Output the [x, y] coordinate of the center of the cell containing the given text.  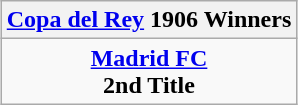
Madrid FC2nd Title [149, 72]
Copa del Rey 1906 Winners [149, 20]
